Provide the [x, y] coordinate of the cell's center where the given text is located.  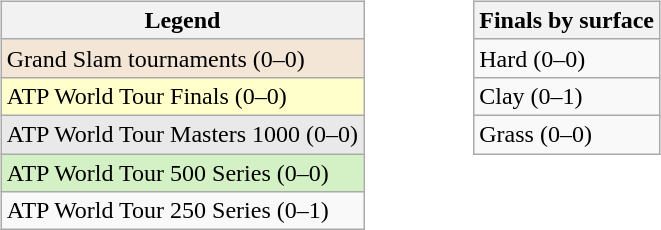
ATP World Tour Masters 1000 (0–0) [182, 134]
ATP World Tour 500 Series (0–0) [182, 173]
Hard (0–0) [567, 58]
ATP World Tour 250 Series (0–1) [182, 211]
Grass (0–0) [567, 134]
Legend [182, 20]
Finals by surface [567, 20]
ATP World Tour Finals (0–0) [182, 96]
Grand Slam tournaments (0–0) [182, 58]
Clay (0–1) [567, 96]
